Return [X, Y] of the center of cell containing provided text 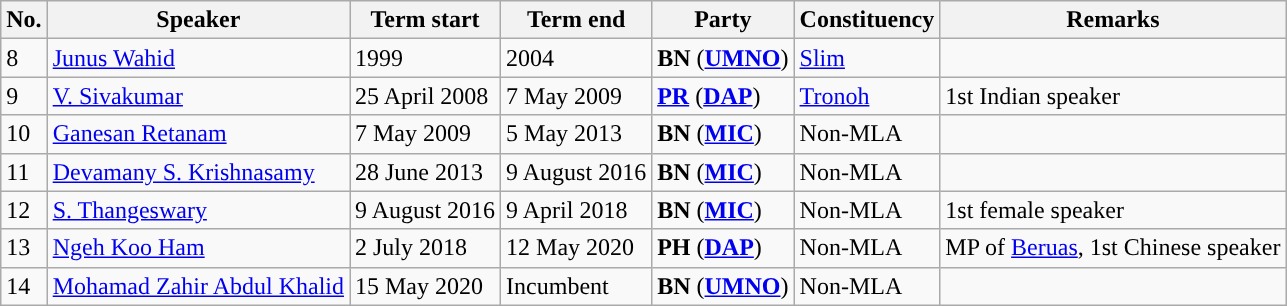
1st Indian speaker [1113, 96]
Term start [426, 20]
Incumbent [576, 286]
V. Sivakumar [198, 96]
2 July 2018 [426, 248]
9 April 2018 [576, 210]
PH (DAP) [723, 248]
Constituency [867, 20]
13 [24, 248]
28 June 2013 [426, 172]
Junus Wahid [198, 58]
2004 [576, 58]
25 April 2008 [426, 96]
12 May 2020 [576, 248]
MP of Beruas, 1st Chinese speaker [1113, 248]
No. [24, 20]
Party [723, 20]
PR (DAP) [723, 96]
8 [24, 58]
14 [24, 286]
Remarks [1113, 20]
12 [24, 210]
S. Thangeswary [198, 210]
Speaker [198, 20]
Mohamad Zahir Abdul Khalid [198, 286]
Slim [867, 58]
5 May 2013 [576, 134]
Ganesan Retanam [198, 134]
Term end [576, 20]
Devamany S. Krishnasamy [198, 172]
15 May 2020 [426, 286]
9 [24, 96]
Tronoh [867, 96]
1st female speaker [1113, 210]
Ngeh Koo Ham [198, 248]
11 [24, 172]
1999 [426, 58]
10 [24, 134]
